Return (x, y) of the center of cell containing provided text 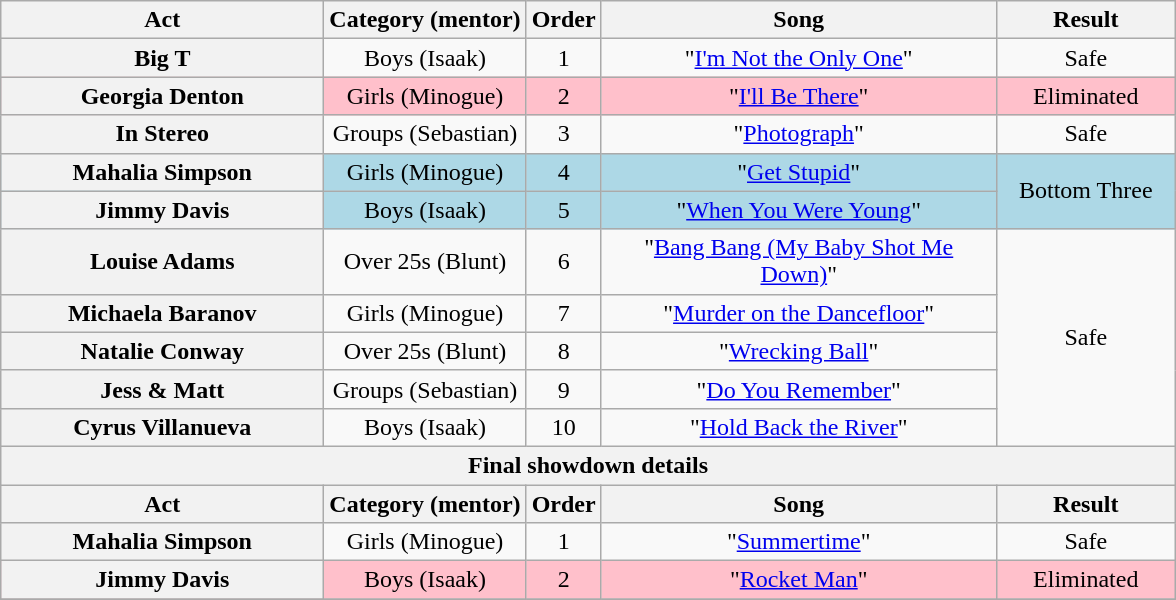
"Do You Remember" (798, 389)
Louise Adams (162, 262)
"Get Stupid" (798, 172)
Big T (162, 58)
Bottom Three (1086, 191)
Cyrus Villanueva (162, 427)
3 (564, 134)
Natalie Conway (162, 351)
"Hold Back the River" (798, 427)
"Bang Bang (My Baby Shot Me Down)" (798, 262)
9 (564, 389)
7 (564, 313)
"I'm Not the Only One" (798, 58)
"Photograph" (798, 134)
Georgia Denton (162, 96)
8 (564, 351)
10 (564, 427)
6 (564, 262)
Jess & Matt (162, 389)
5 (564, 210)
4 (564, 172)
In Stereo (162, 134)
"Summertime" (798, 542)
"I'll Be There" (798, 96)
Final showdown details (588, 465)
Michaela Baranov (162, 313)
"Rocket Man" (798, 580)
"When You Were Young" (798, 210)
"Murder on the Dancefloor" (798, 313)
"Wrecking Ball" (798, 351)
